Output the (X, Y) coordinate of the center of the cell containing the given text.  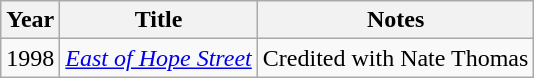
Year (30, 20)
Credited with Nate Thomas (396, 58)
Title (158, 20)
Notes (396, 20)
East of Hope Street (158, 58)
1998 (30, 58)
